Detect which cell encompasses the target text, then output its [x, y] center coordinate. 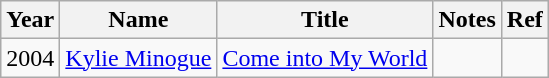
Title [325, 20]
Ref [524, 20]
Come into My World [325, 58]
Year [30, 20]
2004 [30, 58]
Name [138, 20]
Kylie Minogue [138, 58]
Notes [467, 20]
